Scan for the cell matching the given text and deliver its [x, y] coordinate at center. 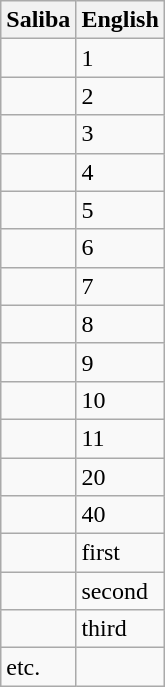
40 [120, 515]
8 [120, 324]
third [120, 629]
20 [120, 477]
4 [120, 172]
7 [120, 286]
1 [120, 58]
first [120, 553]
11 [120, 438]
10 [120, 400]
etc. [38, 667]
9 [120, 362]
English [120, 20]
3 [120, 134]
Saliba [38, 20]
second [120, 591]
6 [120, 248]
5 [120, 210]
2 [120, 96]
